Find where the given text appears and provide that cell's center as [x, y] coordinate. 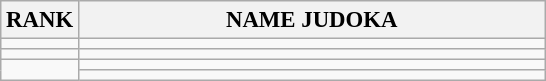
NAME JUDOKA [312, 20]
RANK [40, 20]
